Scan for the cell matching the given text and deliver its (X, Y) coordinate at center. 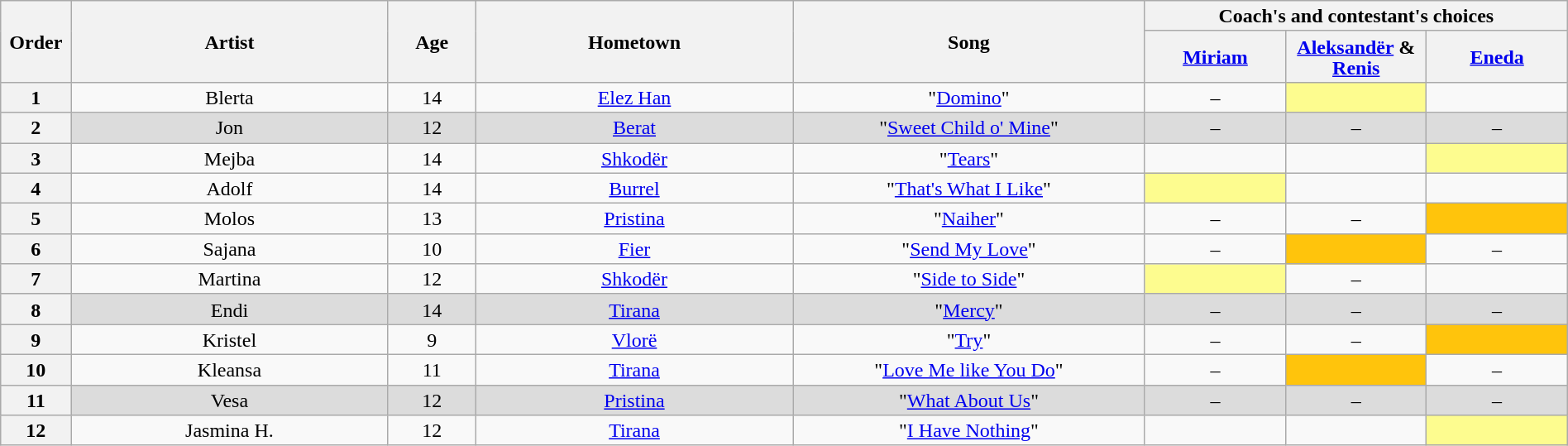
"What About Us" (969, 400)
Burrel (633, 189)
1 (36, 98)
Endi (230, 309)
Vlorë (633, 339)
Adolf (230, 189)
Hometown (633, 41)
Song (969, 41)
Jasmina H. (230, 430)
3 (36, 157)
Age (432, 41)
Molos (230, 218)
"That's What I Like" (969, 189)
Coach's and contestant's choices (1356, 17)
Vesa (230, 400)
"Mercy" (969, 309)
6 (36, 248)
8 (36, 309)
Eneda (1497, 56)
Fier (633, 248)
Blerta (230, 98)
7 (36, 280)
Berat (633, 127)
Jon (230, 127)
"Love Me like You Do" (969, 369)
"Tears" (969, 157)
Martina (230, 280)
"Naiher" (969, 218)
Sajana (230, 248)
Mejba (230, 157)
"Domino" (969, 98)
4 (36, 189)
Kristel (230, 339)
5 (36, 218)
Miriam (1215, 56)
"Try" (969, 339)
Artist (230, 41)
13 (432, 218)
Kleansa (230, 369)
2 (36, 127)
"Send My Love" (969, 248)
Elez Han (633, 98)
Order (36, 41)
"Side to Side" (969, 280)
"Sweet Child o' Mine" (969, 127)
"I Have Nothing" (969, 430)
Aleksandër & Renis (1356, 56)
